Provide the (x, y) coordinate of the cell's center where the given text is located.  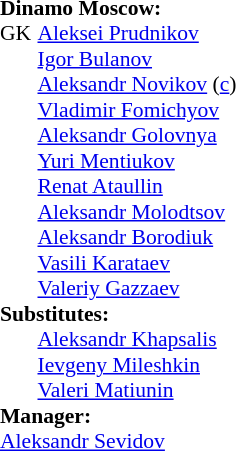
GK (19, 33)
